Return [X, Y] of the center of cell containing provided text 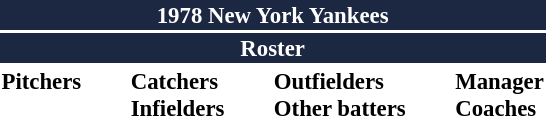
1978 New York Yankees [272, 15]
Roster [272, 48]
